Capture the cell that displays the provided text and extract its [X, Y] central coordinate. 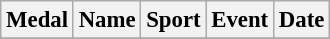
Name [107, 20]
Date [301, 20]
Event [240, 20]
Medal [38, 20]
Sport [174, 20]
